Provide the [X, Y] coordinate of the cell's center where the given text is located.  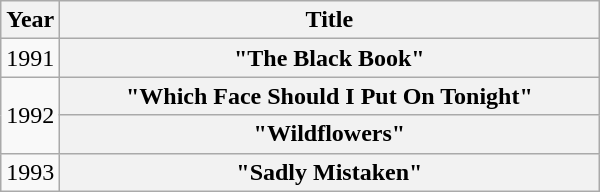
"The Black Book" [330, 58]
"Which Face Should I Put On Tonight" [330, 96]
1993 [30, 172]
1991 [30, 58]
Title [330, 20]
"Wildflowers" [330, 134]
Year [30, 20]
"Sadly Mistaken" [330, 172]
1992 [30, 115]
